From the cell containing the given text, extract its center point as [X, Y] coordinate. 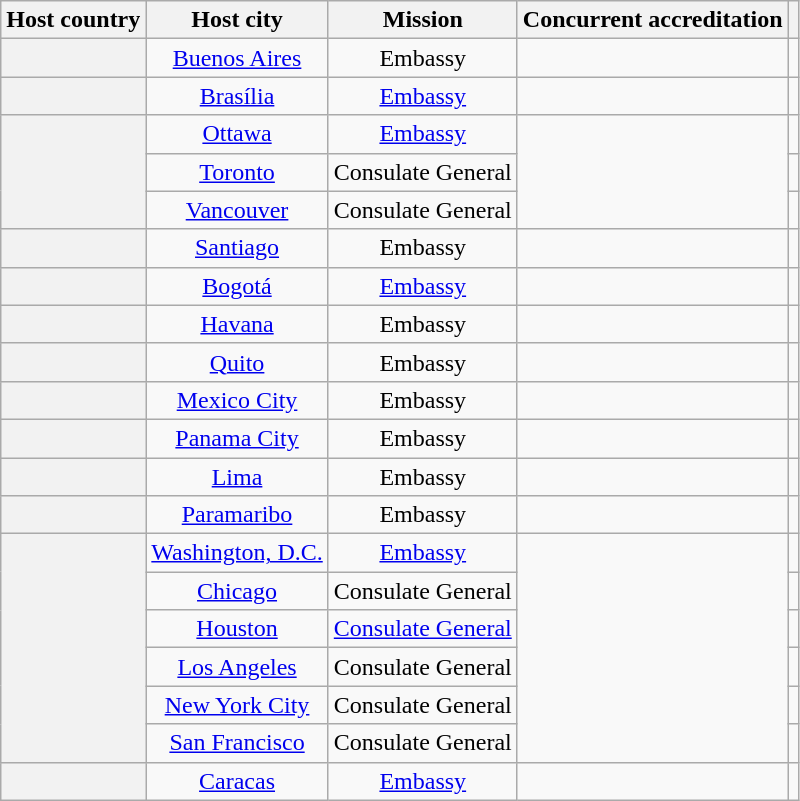
New York City [237, 705]
Quito [237, 362]
Houston [237, 629]
Mexico City [237, 400]
Chicago [237, 591]
Concurrent accreditation [652, 20]
Caracas [237, 781]
Host city [237, 20]
Brasília [237, 96]
San Francisco [237, 743]
Buenos Aires [237, 58]
Santiago [237, 248]
Mission [422, 20]
Paramaribo [237, 515]
Bogotá [237, 286]
Lima [237, 477]
Ottawa [237, 134]
Vancouver [237, 210]
Panama City [237, 438]
Host country [74, 20]
Los Angeles [237, 667]
Washington, D.C. [237, 553]
Havana [237, 324]
Toronto [237, 172]
